Determine the (x, y) coordinate at the center of the cell enclosing the given text.  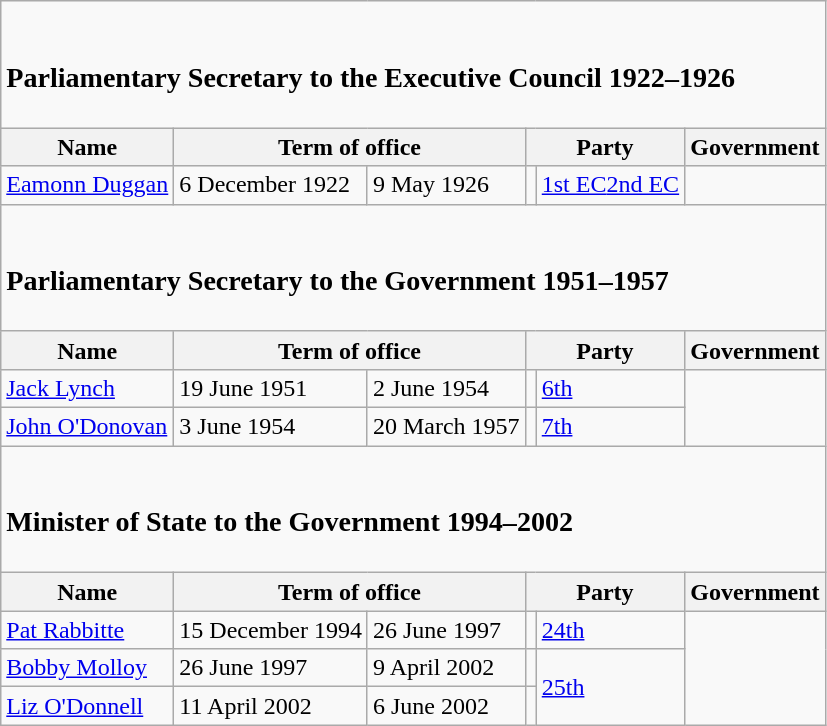
19 June 1951 (271, 388)
John O'Donovan (88, 426)
Pat Rabbitte (88, 630)
6 December 1922 (271, 185)
9 April 2002 (446, 668)
20 March 1957 (446, 426)
Jack Lynch (88, 388)
6 June 2002 (446, 706)
11 April 2002 (271, 706)
9 May 1926 (446, 185)
Eamonn Duggan (88, 185)
Bobby Molloy (88, 668)
Parliamentary Secretary to the Government 1951–1957 (413, 268)
7th (610, 426)
24th (610, 630)
Minister of State to the Government 1994–2002 (413, 510)
Liz O'Donnell (88, 706)
6th (610, 388)
15 December 1994 (271, 630)
25th (610, 687)
2 June 1954 (446, 388)
Parliamentary Secretary to the Executive Council 1922–1926 (413, 64)
3 June 1954 (271, 426)
1st EC2nd EC (610, 185)
